Locate the cell with the specified text and output its (x, y) center coordinate. 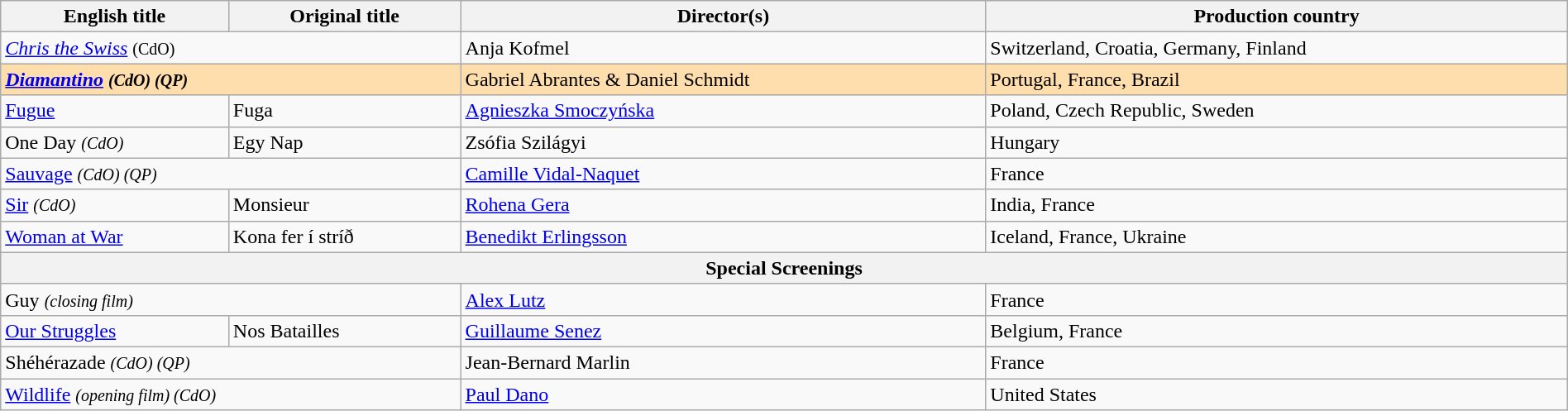
Special Screenings (784, 268)
Poland, Czech Republic, Sweden (1277, 111)
Guy (closing film) (231, 299)
Nos Batailles (344, 331)
Sir (CdO) (115, 205)
Anja Kofmel (723, 48)
Shéhérazade (CdO) (QP) (231, 362)
Production country (1277, 17)
Paul Dano (723, 394)
Woman at War (115, 237)
Monsieur (344, 205)
Benedikt Erlingsson (723, 237)
English title (115, 17)
Gabriel Abrantes & Daniel Schmidt (723, 79)
One Day (CdO) (115, 142)
Switzerland, Croatia, Germany, Finland (1277, 48)
Guillaume Senez (723, 331)
Diamantino (CdO) (QP) (231, 79)
United States (1277, 394)
Original title (344, 17)
Kona fer í stríð (344, 237)
Belgium, France (1277, 331)
Zsófia Szilágyi (723, 142)
Camille Vidal-Naquet (723, 174)
Hungary (1277, 142)
Chris the Swiss (CdO) (231, 48)
Director(s) (723, 17)
Fuga (344, 111)
Rohena Gera (723, 205)
Our Struggles (115, 331)
Fugue (115, 111)
Portugal, France, Brazil (1277, 79)
Alex Lutz (723, 299)
Egy Nap (344, 142)
Wildlife (opening film) (CdO) (231, 394)
Sauvage (CdO) (QP) (231, 174)
Jean-Bernard Marlin (723, 362)
India, France (1277, 205)
Iceland, France, Ukraine (1277, 237)
Agnieszka Smoczyńska (723, 111)
